Locate the cell with the specified text and output its [X, Y] center coordinate. 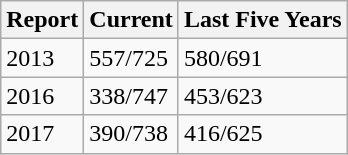
557/725 [132, 58]
416/625 [262, 134]
580/691 [262, 58]
2013 [42, 58]
2016 [42, 96]
2017 [42, 134]
Last Five Years [262, 20]
338/747 [132, 96]
Report [42, 20]
390/738 [132, 134]
Current [132, 20]
453/623 [262, 96]
